Return the (X, Y) coordinate for the center point of the cell that contains the specified text.  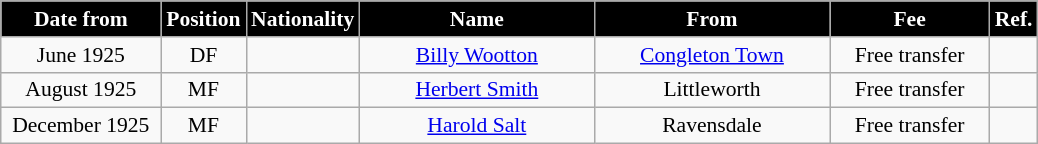
August 1925 (81, 90)
DF (204, 55)
Fee (910, 19)
Littleworth (712, 90)
Ravensdale (712, 126)
Harold Salt (476, 126)
Name (476, 19)
June 1925 (81, 55)
Position (204, 19)
Herbert Smith (476, 90)
Congleton Town (712, 55)
Date from (81, 19)
Ref. (1014, 19)
Nationality (302, 19)
December 1925 (81, 126)
From (712, 19)
Billy Wootton (476, 55)
